Scan for the cell matching the given text and deliver its (x, y) coordinate at center. 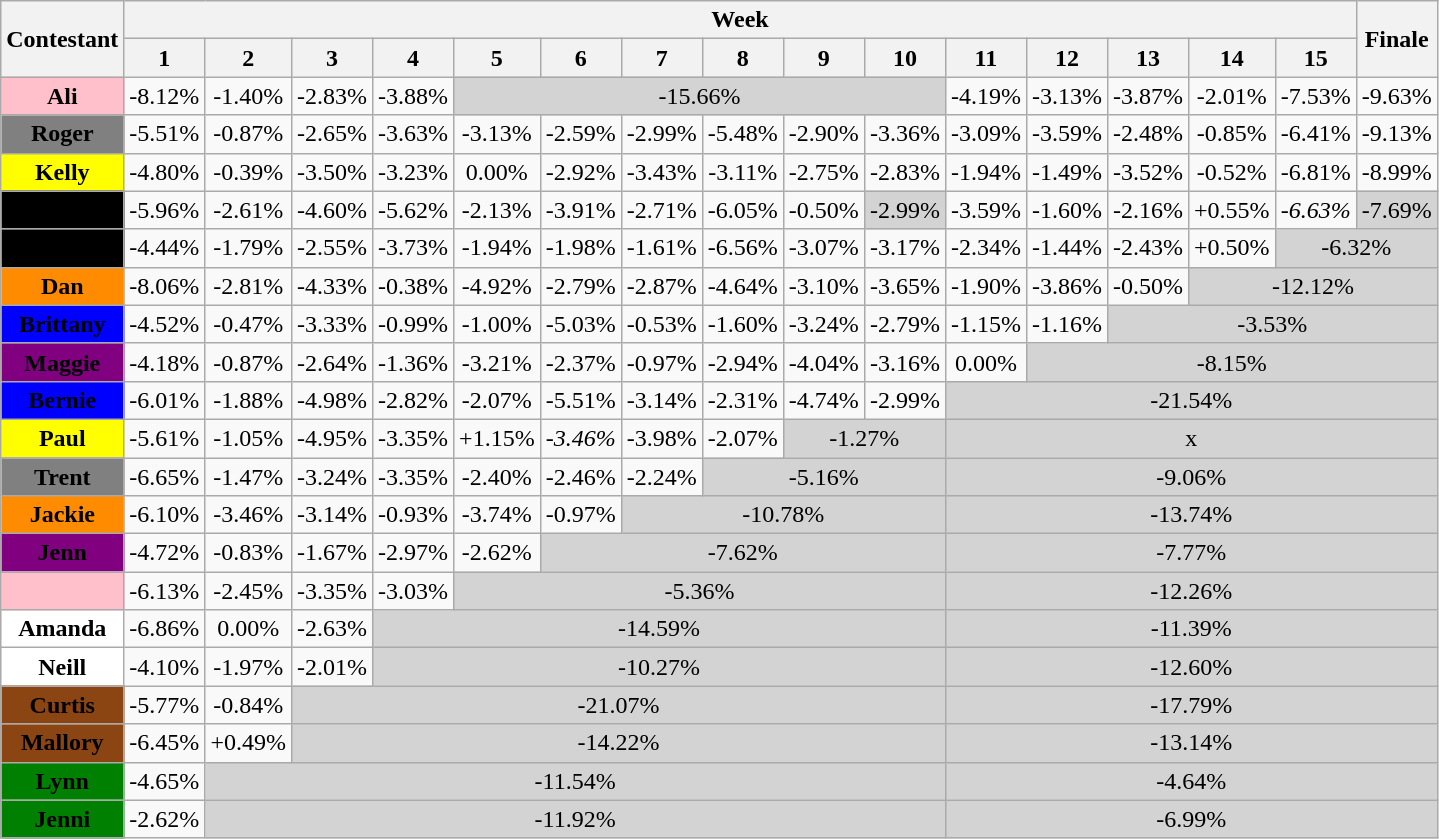
-10.27% (660, 667)
-3.21% (498, 362)
-11.54% (576, 781)
-6.05% (742, 210)
-2.59% (580, 134)
-0.38% (414, 286)
-2.37% (580, 362)
-8.06% (164, 286)
-3.88% (414, 96)
-0.83% (248, 553)
-0.39% (248, 172)
-3.16% (904, 362)
-5.03% (580, 324)
12 (1066, 58)
-7.53% (1316, 96)
-9.06% (1191, 477)
-2.16% (1148, 210)
Trent (62, 477)
-4.92% (498, 286)
10 (904, 58)
Ali (62, 96)
8 (742, 58)
Brittany (62, 324)
-3.87% (1148, 96)
-1.67% (332, 553)
-2.24% (662, 477)
Jackie (62, 515)
-6.41% (1316, 134)
-6.01% (164, 400)
-3.07% (824, 248)
-1.15% (986, 324)
Lynn (62, 781)
-3.91% (580, 210)
Maggie (62, 362)
-1.88% (248, 400)
Jenn (62, 553)
-2.45% (248, 591)
Mark (62, 210)
-4.80% (164, 172)
Roger (62, 134)
-3.43% (662, 172)
-2.34% (986, 248)
-9.63% (1396, 96)
-10.78% (783, 515)
-5.62% (414, 210)
Paul (62, 438)
-3.03% (414, 591)
-13.74% (1191, 515)
-4.52% (164, 324)
Jenni (62, 819)
15 (1316, 58)
-3.86% (1066, 286)
+1.15% (498, 438)
-2.97% (414, 553)
4 (414, 58)
-2.71% (662, 210)
-4.33% (332, 286)
-2.55% (332, 248)
-6.10% (164, 515)
-1.98% (580, 248)
11 (986, 58)
-4.65% (164, 781)
-6.99% (1191, 819)
2 (248, 58)
-0.53% (662, 324)
-3.33% (332, 324)
-3.98% (662, 438)
-4.18% (164, 362)
-2.63% (332, 629)
-21.07% (618, 705)
9 (824, 58)
13 (1148, 58)
-8.12% (164, 96)
-1.44% (1066, 248)
-1.05% (248, 438)
Neill (62, 667)
-15.66% (700, 96)
-1.40% (248, 96)
-3.10% (824, 286)
-12.60% (1191, 667)
-1.36% (414, 362)
-4.98% (332, 400)
-1.49% (1066, 172)
-8.15% (1232, 362)
-4.19% (986, 96)
Curtis (62, 705)
-12.26% (1191, 591)
-2.87% (662, 286)
-14.59% (660, 629)
Mallory (62, 743)
3 (332, 58)
-2.94% (742, 362)
-4.72% (164, 553)
+0.55% (1232, 210)
-2.48% (1148, 134)
-7.77% (1191, 553)
Amanda (62, 629)
-7.69% (1396, 210)
Kelly (62, 172)
-3.65% (904, 286)
-1.90% (986, 286)
-6.65% (164, 477)
-1.00% (498, 324)
-2.31% (742, 400)
-3.53% (1272, 324)
-0.99% (414, 324)
1 (164, 58)
6 (580, 58)
-3.63% (414, 134)
-6.13% (164, 591)
-3.74% (498, 515)
5 (498, 58)
-1.27% (864, 438)
-4.74% (824, 400)
-17.79% (1191, 705)
-11.92% (576, 819)
-1.97% (248, 667)
Contestant (62, 39)
Jay (62, 248)
-2.64% (332, 362)
-1.16% (1066, 324)
-4.04% (824, 362)
-5.16% (824, 477)
-1.79% (248, 248)
-0.93% (414, 515)
-8.99% (1396, 172)
+0.50% (1232, 248)
-21.54% (1191, 400)
-0.52% (1232, 172)
-2.61% (248, 210)
-14.22% (618, 743)
-3.11% (742, 172)
-12.12% (1314, 286)
-3.09% (986, 134)
-3.52% (1148, 172)
-2.40% (498, 477)
-2.46% (580, 477)
-0.85% (1232, 134)
-11.39% (1191, 629)
-13.14% (1191, 743)
+0.49% (248, 743)
Dan (62, 286)
-6.86% (164, 629)
-4.10% (164, 667)
-6.32% (1356, 248)
Week (740, 20)
-0.47% (248, 324)
-5.96% (164, 210)
-4.44% (164, 248)
Bernie (62, 400)
-1.61% (662, 248)
-2.82% (414, 400)
-0.84% (248, 705)
14 (1232, 58)
-6.56% (742, 248)
-2.81% (248, 286)
Finale (1396, 39)
x (1191, 438)
-4.95% (332, 438)
-2.13% (498, 210)
-9.13% (1396, 134)
-2.92% (580, 172)
7 (662, 58)
-2.65% (332, 134)
-3.36% (904, 134)
-6.81% (1316, 172)
-3.17% (904, 248)
-3.23% (414, 172)
-6.45% (164, 743)
-5.77% (164, 705)
-2.75% (824, 172)
-5.36% (700, 591)
-5.61% (164, 438)
-2.90% (824, 134)
-4.60% (332, 210)
-7.62% (742, 553)
-3.73% (414, 248)
-1.47% (248, 477)
-5.48% (742, 134)
-3.50% (332, 172)
-6.63% (1316, 210)
-2.43% (1148, 248)
